Determine the (x, y) coordinate at the center of the cell enclosing the given text.  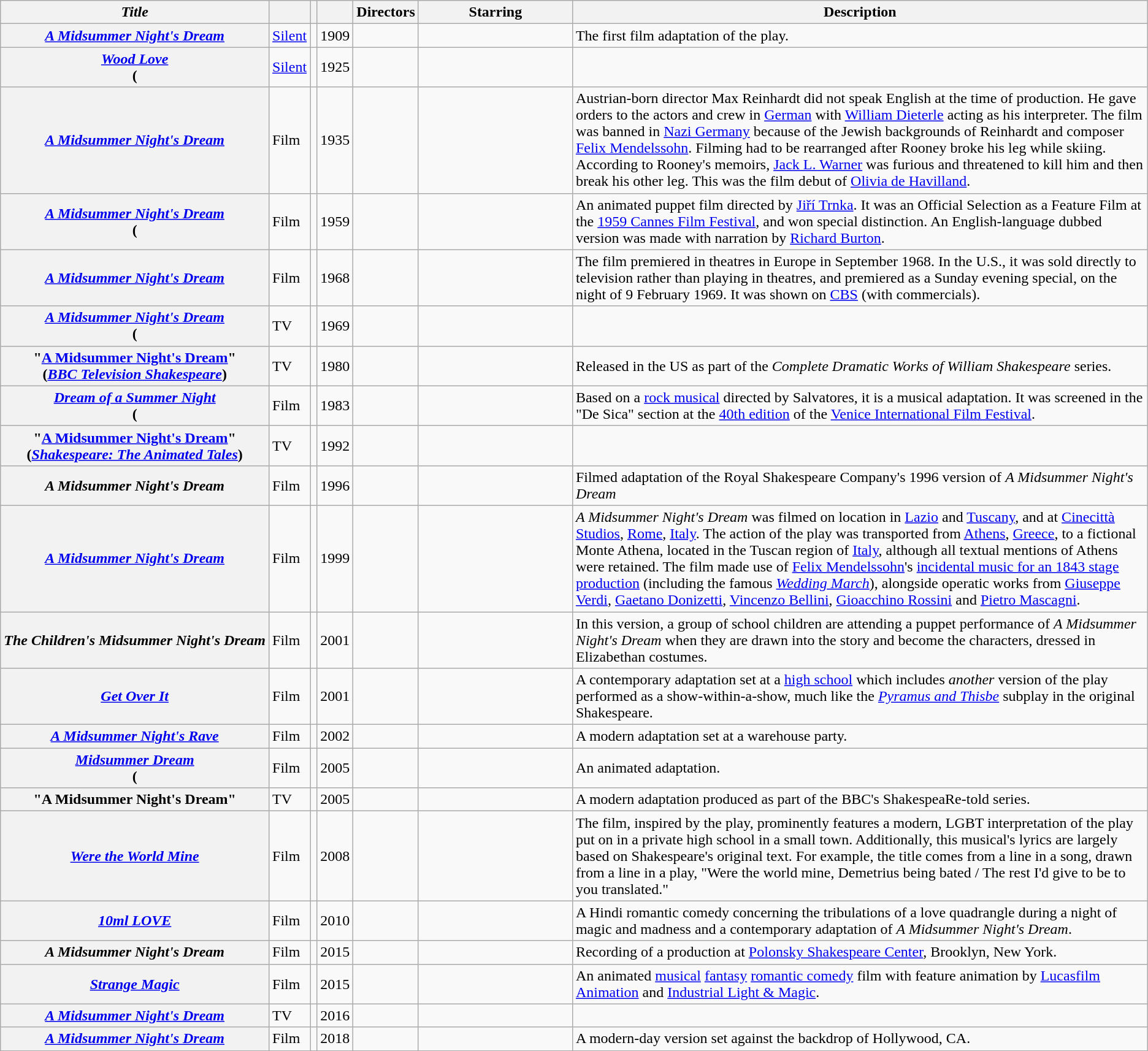
Were the World Mine (135, 856)
1969 (335, 326)
Get Over It (135, 697)
Wood Love( (135, 67)
Title (135, 12)
1959 (335, 221)
1999 (335, 558)
1980 (335, 365)
1925 (335, 67)
10ml LOVE (135, 921)
Strange Magic (135, 984)
1992 (335, 445)
Released in the US as part of the Complete Dramatic Works of William Shakespeare series. (860, 365)
Filmed adaptation of the Royal Shakespeare Company's 1996 version of A Midsummer Night's Dream (860, 486)
An animated adaptation. (860, 768)
A Midsummer Night's Rave (135, 736)
Midsummer Dream( (135, 768)
"A Midsummer Night's Dream"(BBC Television Shakespeare) (135, 365)
2008 (335, 856)
1996 (335, 486)
Starring (496, 12)
2002 (335, 736)
1935 (335, 140)
"A Midsummer Night's Dream" (135, 800)
2018 (335, 1039)
Recording of a production at Polonsky Shakespeare Center, Brooklyn, New York. (860, 952)
The Children's Midsummer Night's Dream (135, 640)
"A Midsummer Night's Dream"(Shakespeare: The Animated Tales) (135, 445)
2010 (335, 921)
An animated musical fantasy romantic comedy film with feature animation by Lucasfilm Animation and Industrial Light & Magic. (860, 984)
Description (860, 12)
A modern adaptation produced as part of the BBC's ShakespeaRe-told series. (860, 800)
Dream of a Summer Night( (135, 406)
1983 (335, 406)
A modern-day version set against the backdrop of Hollywood, CA. (860, 1039)
A modern adaptation set at a warehouse party. (860, 736)
2016 (335, 1015)
1968 (335, 278)
The first film adaptation of the play. (860, 36)
1909 (335, 36)
Directors (386, 12)
